Return the (X, Y) coordinate for the center point of the cell that contains the specified text.  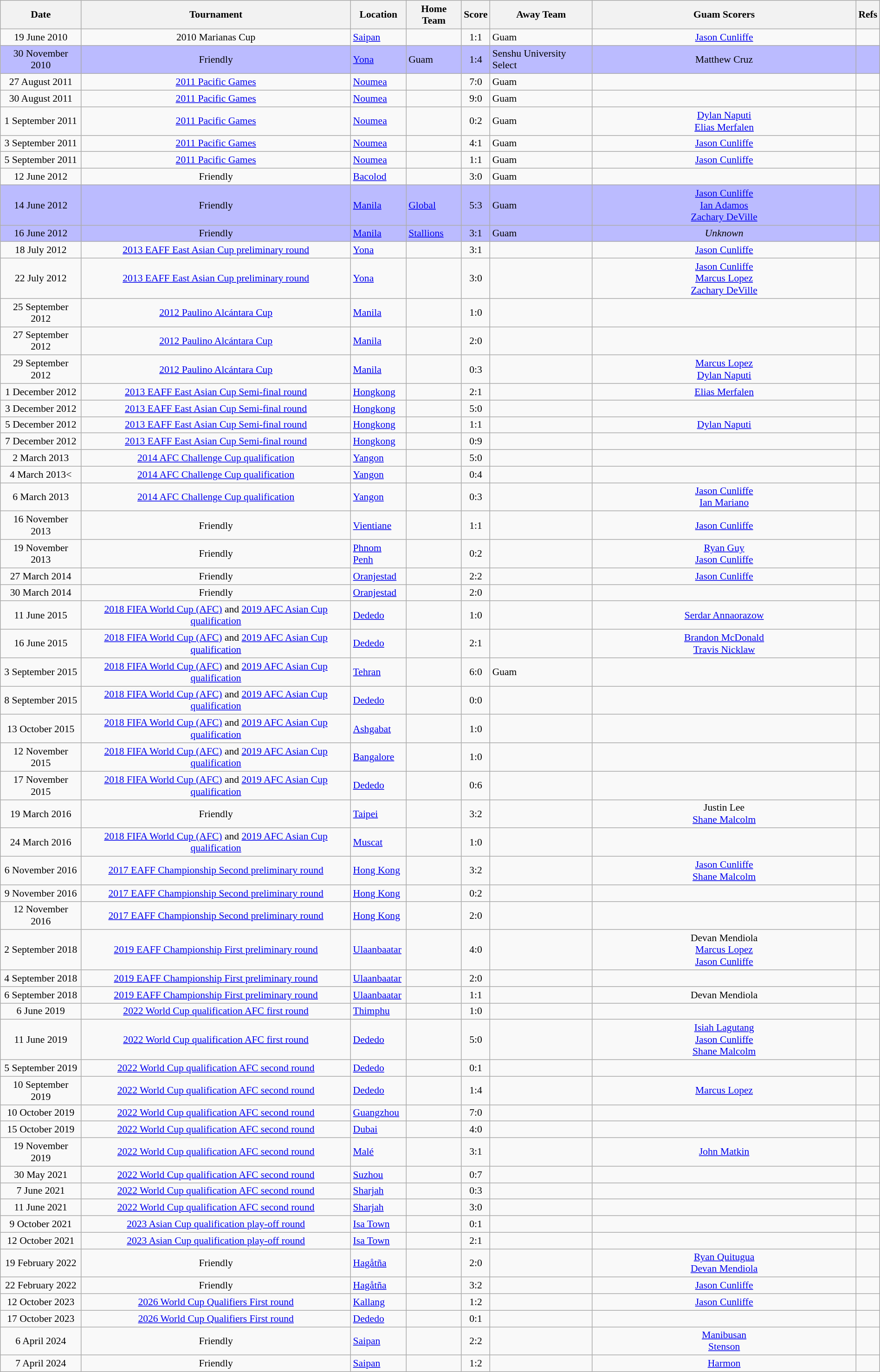
3 September 2015 (41, 672)
Unknown (724, 234)
22 February 2022 (41, 1286)
Marcus Lopez Dylan Naputi (724, 370)
19 June 2010 (41, 37)
2 March 2013 (41, 458)
16 November 2013 (41, 526)
3 September 2011 (41, 143)
27 March 2014 (41, 576)
Suzhou (379, 1175)
John Matkin (724, 1152)
Taipei (379, 813)
Tournament (216, 15)
2 September 2018 (41, 950)
19 February 2022 (41, 1263)
6 June 2019 (41, 1011)
6 November 2016 (41, 871)
Ashgabat (379, 729)
Home Team (434, 15)
0:0 (475, 700)
5:3 (475, 205)
22 July 2012 (41, 279)
Harmon (724, 1364)
Elias Merfalen (724, 392)
Global (434, 205)
3 December 2012 (41, 409)
14 June 2012 (41, 205)
27 August 2011 (41, 82)
5 December 2012 (41, 425)
6 April 2024 (41, 1341)
1 December 2012 (41, 392)
11 June 2015 (41, 616)
Justin Lee Shane Malcolm (724, 813)
Bacolod (379, 177)
6 September 2018 (41, 995)
0:6 (475, 786)
Dylan Naputi Elias Merfalen (724, 121)
Dylan Naputi (724, 425)
12 October 2021 (41, 1241)
7 June 2021 (41, 1191)
Date (41, 15)
12 November 2016 (41, 916)
5 September 2019 (41, 1068)
Kallang (379, 1302)
9:0 (475, 99)
Muscat (379, 842)
16 June 2012 (41, 234)
24 March 2016 (41, 842)
4:1 (475, 143)
7 April 2024 (41, 1364)
1 September 2011 (41, 121)
Vientiane (379, 526)
16 June 2015 (41, 644)
18 July 2012 (41, 250)
4 September 2018 (41, 978)
9 October 2021 (41, 1224)
Refs (868, 15)
13 October 2015 (41, 729)
Location (379, 15)
6:0 (475, 672)
Stallions (434, 234)
Devan Mendiola (724, 995)
Brandon McDonald Travis Nicklaw (724, 644)
Thimphu (379, 1011)
7 December 2012 (41, 442)
Ryan Quitugua Devan Mendiola (724, 1263)
Ryan Guy Jason Cunliffe (724, 553)
Bangalore (379, 757)
Serdar Annaorazow (724, 616)
Phnom Penh (379, 553)
Score (475, 15)
Jason Cunliffe Shane Malcolm (724, 871)
19 March 2016 (41, 813)
10 October 2019 (41, 1113)
11 June 2021 (41, 1208)
Jason Cunliffe Marcus Lopez Zachary DeVille (724, 279)
0:7 (475, 1175)
Marcus Lopez (724, 1090)
Malé (379, 1152)
30 November 2010 (41, 59)
Isiah Lagutang Jason Cunliffe Shane Malcolm (724, 1040)
30 March 2014 (41, 593)
9 November 2016 (41, 893)
30 May 2021 (41, 1175)
5 September 2011 (41, 160)
Guam Scorers (724, 15)
19 November 2013 (41, 553)
19 November 2019 (41, 1152)
ManibusanStenson (724, 1341)
12 October 2023 (41, 1302)
Tehran (379, 672)
Away Team (541, 15)
Senshu University Select (541, 59)
Jason Cunliffe Ian Mariano (724, 497)
2010 Marianas Cup (216, 37)
8 September 2015 (41, 700)
Devan Mendiola Marcus Lopez Jason Cunliffe (724, 950)
Matthew Cruz (724, 59)
25 September 2012 (41, 313)
Dubai (379, 1130)
27 September 2012 (41, 341)
11 June 2019 (41, 1040)
12 November 2015 (41, 757)
10 September 2019 (41, 1090)
17 November 2015 (41, 786)
Jason Cunliffe Ian Adamos Zachary DeVille (724, 205)
0:4 (475, 475)
17 October 2023 (41, 1319)
12 June 2012 (41, 177)
30 August 2011 (41, 99)
29 September 2012 (41, 370)
4 March 2013< (41, 475)
Guangzhou (379, 1113)
15 October 2019 (41, 1130)
0:9 (475, 442)
6 March 2013 (41, 497)
